Capture the cell that displays the provided text and extract its [X, Y] central coordinate. 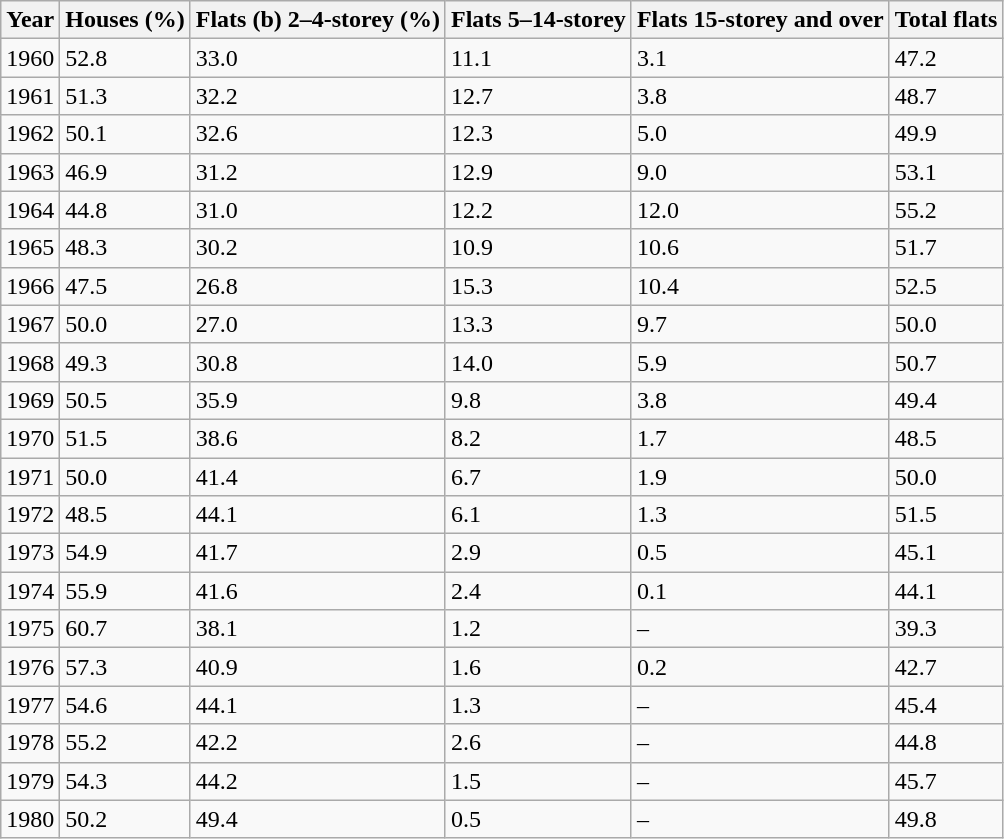
1966 [30, 286]
0.2 [760, 667]
3.1 [760, 58]
12.0 [760, 210]
32.6 [318, 134]
9.0 [760, 172]
1.5 [538, 781]
12.3 [538, 134]
8.2 [538, 438]
45.1 [946, 553]
2.6 [538, 743]
11.1 [538, 58]
1963 [30, 172]
1967 [30, 324]
1980 [30, 819]
38.6 [318, 438]
6.1 [538, 515]
Total flats [946, 20]
1968 [30, 362]
51.3 [125, 96]
9.8 [538, 400]
1970 [30, 438]
47.2 [946, 58]
40.9 [318, 667]
41.7 [318, 553]
2.4 [538, 591]
33.0 [318, 58]
1.2 [538, 629]
45.7 [946, 781]
0.1 [760, 591]
60.7 [125, 629]
Flats 15-storey and over [760, 20]
30.8 [318, 362]
50.5 [125, 400]
42.7 [946, 667]
1972 [30, 515]
57.3 [125, 667]
1969 [30, 400]
1979 [30, 781]
12.7 [538, 96]
1973 [30, 553]
26.8 [318, 286]
1960 [30, 58]
10.9 [538, 248]
10.4 [760, 286]
1978 [30, 743]
52.8 [125, 58]
46.9 [125, 172]
31.2 [318, 172]
52.5 [946, 286]
1962 [30, 134]
39.3 [946, 629]
1961 [30, 96]
9.7 [760, 324]
13.3 [538, 324]
5.0 [760, 134]
32.2 [318, 96]
6.7 [538, 477]
1.9 [760, 477]
54.3 [125, 781]
1.6 [538, 667]
27.0 [318, 324]
41.6 [318, 591]
42.2 [318, 743]
54.9 [125, 553]
50.2 [125, 819]
10.6 [760, 248]
12.9 [538, 172]
53.1 [946, 172]
45.4 [946, 705]
49.8 [946, 819]
15.3 [538, 286]
41.4 [318, 477]
1964 [30, 210]
47.5 [125, 286]
12.2 [538, 210]
49.9 [946, 134]
14.0 [538, 362]
1974 [30, 591]
50.7 [946, 362]
44.2 [318, 781]
1976 [30, 667]
Flats (b) 2–4-storey (%) [318, 20]
1965 [30, 248]
35.9 [318, 400]
1975 [30, 629]
Flats 5–14-storey [538, 20]
48.7 [946, 96]
38.1 [318, 629]
2.9 [538, 553]
55.9 [125, 591]
49.3 [125, 362]
30.2 [318, 248]
1.7 [760, 438]
48.3 [125, 248]
50.1 [125, 134]
54.6 [125, 705]
Year [30, 20]
5.9 [760, 362]
1977 [30, 705]
31.0 [318, 210]
1971 [30, 477]
Houses (%) [125, 20]
51.7 [946, 248]
